Determine the (x, y) coordinate at the center of the cell enclosing the given text.  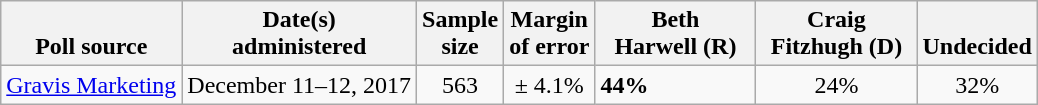
Undecided (977, 34)
Poll source (92, 34)
44% (676, 85)
Samplesize (460, 34)
CraigFitzhugh (D) (836, 34)
32% (977, 85)
± 4.1% (550, 85)
Marginof error (550, 34)
December 11–12, 2017 (300, 85)
563 (460, 85)
BethHarwell (R) (676, 34)
Date(s)administered (300, 34)
24% (836, 85)
Gravis Marketing (92, 85)
